Find where the given text appears and provide that cell's center as [x, y] coordinate. 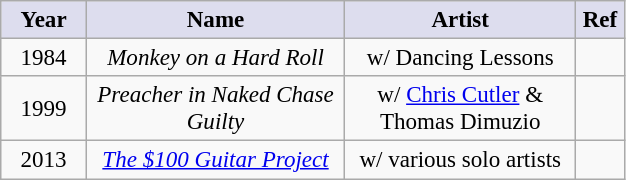
1999 [44, 108]
Name [215, 20]
2013 [44, 160]
Preacher in Naked Chase Guilty [215, 108]
Ref [600, 20]
Monkey on a Hard Roll [215, 57]
w/ Chris Cutler & Thomas Dimuzio [460, 108]
w/ Dancing Lessons [460, 57]
Artist [460, 20]
The $100 Guitar Project [215, 160]
w/ various solo artists [460, 160]
1984 [44, 57]
Year [44, 20]
